Find where the given text appears and provide that cell's center as (x, y) coordinate. 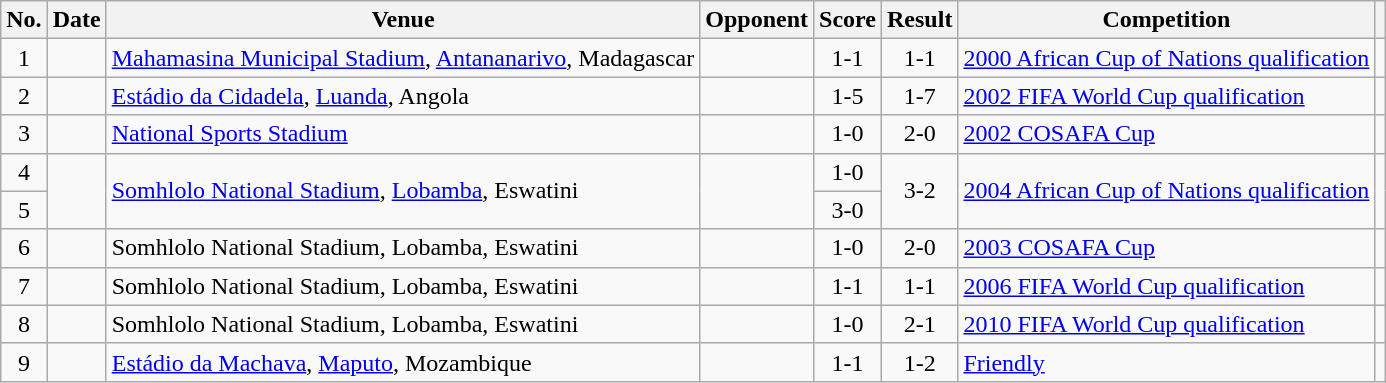
Competition (1166, 20)
Estádio da Machava, Maputo, Mozambique (403, 362)
National Sports Stadium (403, 134)
Venue (403, 20)
2-1 (920, 324)
3 (24, 134)
2006 FIFA World Cup qualification (1166, 286)
2004 African Cup of Nations qualification (1166, 191)
3-2 (920, 191)
Friendly (1166, 362)
8 (24, 324)
6 (24, 248)
9 (24, 362)
2 (24, 96)
Date (76, 20)
1-7 (920, 96)
1-5 (848, 96)
1-2 (920, 362)
Result (920, 20)
1 (24, 58)
2010 FIFA World Cup qualification (1166, 324)
2000 African Cup of Nations qualification (1166, 58)
5 (24, 210)
Estádio da Cidadela, Luanda, Angola (403, 96)
2002 FIFA World Cup qualification (1166, 96)
3-0 (848, 210)
No. (24, 20)
Score (848, 20)
Mahamasina Municipal Stadium, Antananarivo, Madagascar (403, 58)
7 (24, 286)
4 (24, 172)
Opponent (757, 20)
2003 COSAFA Cup (1166, 248)
2002 COSAFA Cup (1166, 134)
